From the cell containing the given text, extract its center point as (x, y) coordinate. 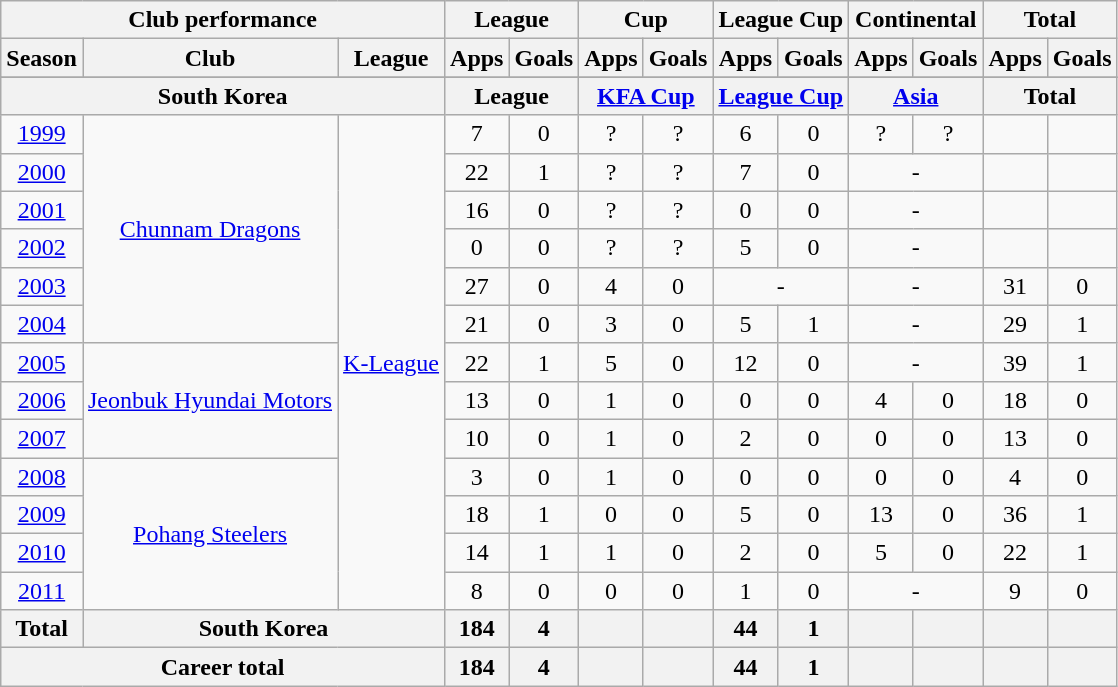
Pohang Steelers (210, 534)
2002 (42, 248)
36 (1015, 515)
Club (210, 58)
2005 (42, 362)
6 (746, 134)
12 (746, 362)
Continental (916, 20)
31 (1015, 286)
Asia (916, 96)
2003 (42, 286)
2011 (42, 591)
Career total (223, 667)
2004 (42, 324)
2008 (42, 477)
Season (42, 58)
14 (477, 553)
27 (477, 286)
2000 (42, 172)
21 (477, 324)
39 (1015, 362)
1999 (42, 134)
16 (477, 210)
Jeonbuk Hyundai Motors (210, 400)
Club performance (223, 20)
2006 (42, 400)
8 (477, 591)
K-League (392, 362)
Chunnam Dragons (210, 229)
2001 (42, 210)
KFA Cup (646, 96)
2009 (42, 515)
Cup (646, 20)
2010 (42, 553)
29 (1015, 324)
9 (1015, 591)
2007 (42, 438)
10 (477, 438)
